Pinpoint the cell where the given text exists, returning its (x, y) midpoint coordinate. 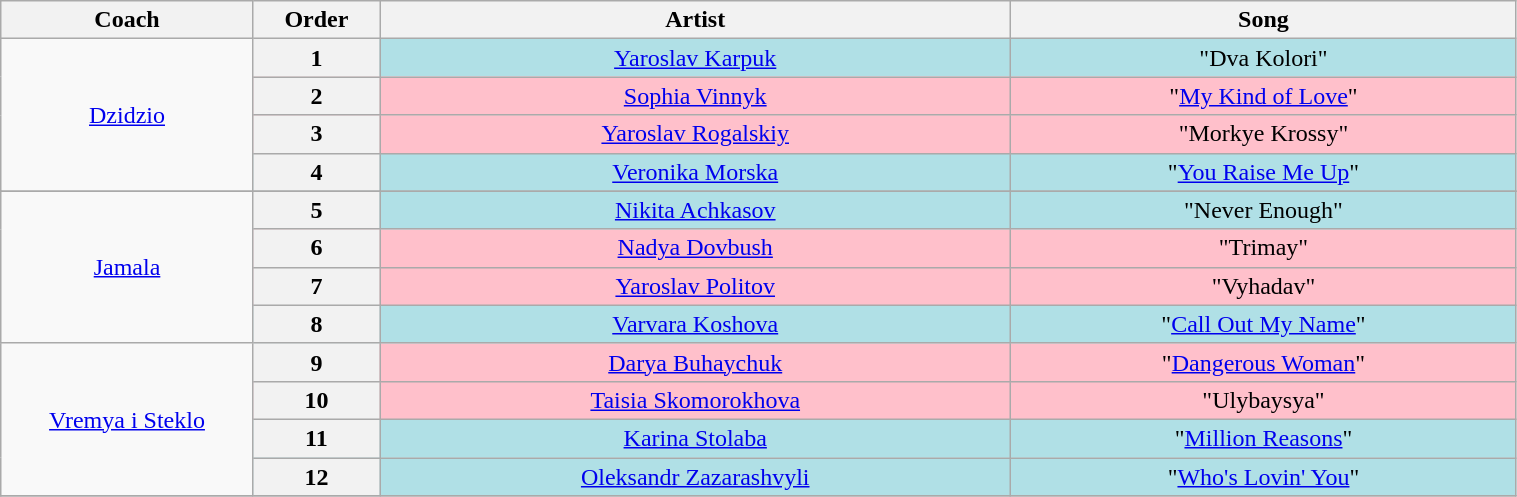
Yaroslav Rogalskiy (696, 134)
2 (316, 96)
Taisia Skomorokhova (696, 400)
Varvara Koshova (696, 324)
Darya Buhaychuk (696, 362)
Coach (128, 20)
Veronika Morska (696, 172)
Vremya i Steklo (128, 419)
"Never Enough" (1264, 210)
12 (316, 477)
6 (316, 248)
Yaroslav Karpuk (696, 58)
"My Kind of Love" (1264, 96)
Artist (696, 20)
Song (1264, 20)
Nadya Dovbush (696, 248)
5 (316, 210)
"Dva Kolori" (1264, 58)
Dzidzio (128, 115)
"Trimay" (1264, 248)
"Million Reasons" (1264, 438)
"Who's Lovin' You" (1264, 477)
Nikita Achkasov (696, 210)
Order (316, 20)
"Call Out My Name" (1264, 324)
11 (316, 438)
"Morkye Krossy" (1264, 134)
8 (316, 324)
"You Raise Me Up" (1264, 172)
"Vyhadav" (1264, 286)
"Dangerous Woman" (1264, 362)
10 (316, 400)
3 (316, 134)
Yaroslav Politov (696, 286)
7 (316, 286)
Karina Stolaba (696, 438)
"Ulybaysya" (1264, 400)
4 (316, 172)
Sophia Vinnyk (696, 96)
9 (316, 362)
1 (316, 58)
Jamala (128, 267)
Oleksandr Zazarashvyli (696, 477)
